Return the (X, Y) coordinate for the center point of the cell that contains the specified text.  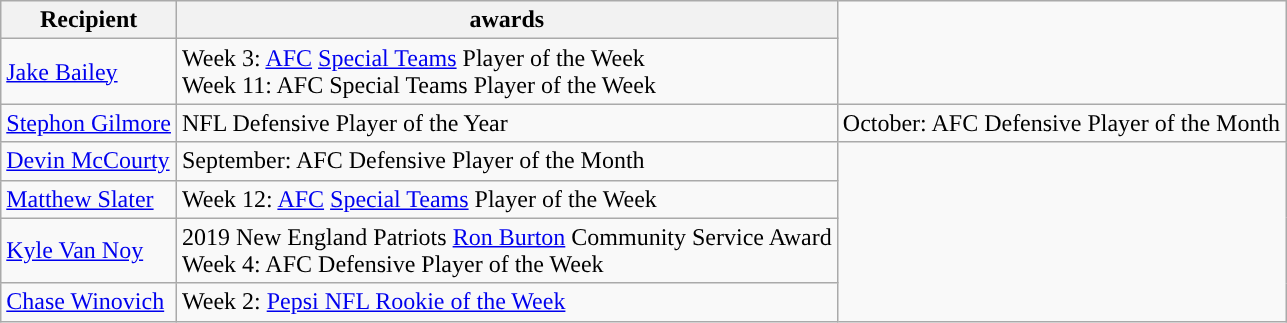
2019 New England Patriots Ron Burton Community Service AwardWeek 4: AFC Defensive Player of the Week (506, 250)
Kyle Van Noy (89, 250)
Stephon Gilmore (89, 123)
October: AFC Defensive Player of the Month (1061, 123)
NFL Defensive Player of the Year (506, 123)
September: AFC Defensive Player of the Month (506, 161)
Jake Bailey (89, 72)
Week 12: AFC Special Teams Player of the Week (506, 199)
Matthew Slater (89, 199)
Week 2: Pepsi NFL Rookie of the Week (506, 302)
Week 3: AFC Special Teams Player of the WeekWeek 11: AFC Special Teams Player of the Week (506, 72)
Chase Winovich (89, 302)
Devin McCourty (89, 161)
Recipient (89, 20)
awards (506, 20)
